Return [x, y] of the center of cell containing provided text 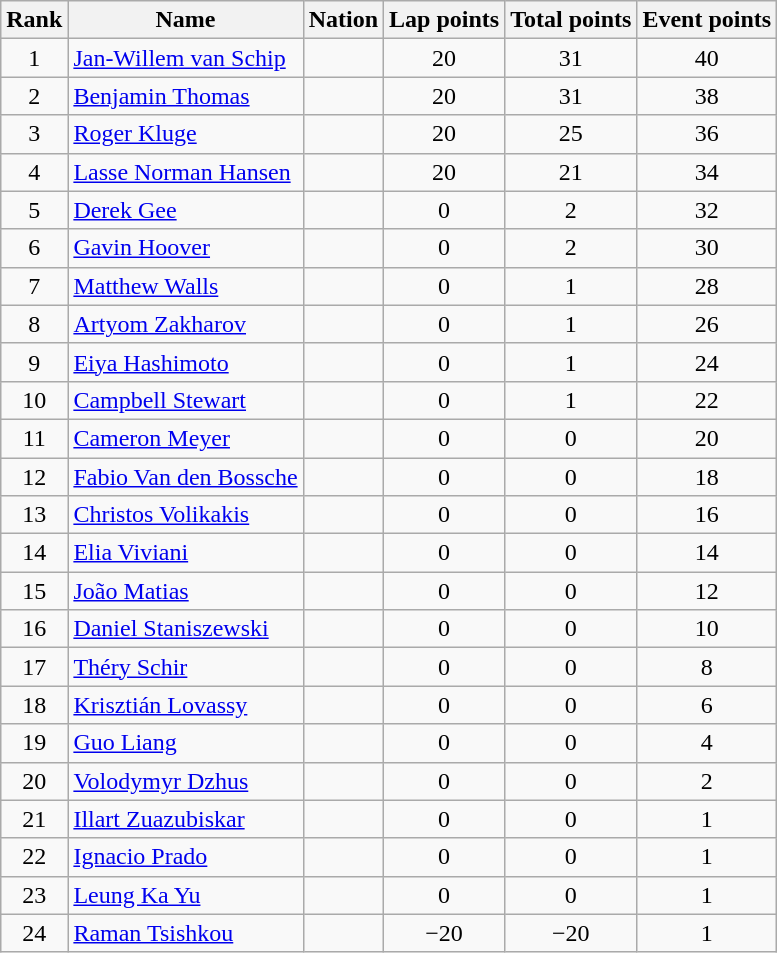
Matthew Walls [186, 286]
Leung Ka Yu [186, 895]
7 [34, 286]
Christos Volikakis [186, 515]
13 [34, 515]
Jan-Willem van Schip [186, 58]
26 [707, 324]
19 [34, 743]
Cameron Meyer [186, 438]
Fabio Van den Bossche [186, 477]
Total points [571, 20]
Volodymyr Dzhus [186, 781]
15 [34, 591]
Artyom Zakharov [186, 324]
Illart Zuazubiskar [186, 819]
5 [34, 210]
Eiya Hashimoto [186, 362]
Daniel Staniszewski [186, 629]
Ignacio Prado [186, 857]
30 [707, 248]
40 [707, 58]
23 [34, 895]
9 [34, 362]
Event points [707, 20]
Derek Gee [186, 210]
Lap points [444, 20]
Guo Liang [186, 743]
17 [34, 667]
Benjamin Thomas [186, 96]
38 [707, 96]
36 [707, 134]
Name [186, 20]
Théry Schir [186, 667]
Gavin Hoover [186, 248]
Raman Tsishkou [186, 933]
João Matias [186, 591]
25 [571, 134]
11 [34, 438]
Nation [343, 20]
Rank [34, 20]
28 [707, 286]
3 [34, 134]
Krisztián Lovassy [186, 705]
34 [707, 172]
Elia Viviani [186, 553]
32 [707, 210]
Campbell Stewart [186, 400]
Roger Kluge [186, 134]
Lasse Norman Hansen [186, 172]
